Identify which cell holds the provided text, then report its (X, Y) central coordinate. 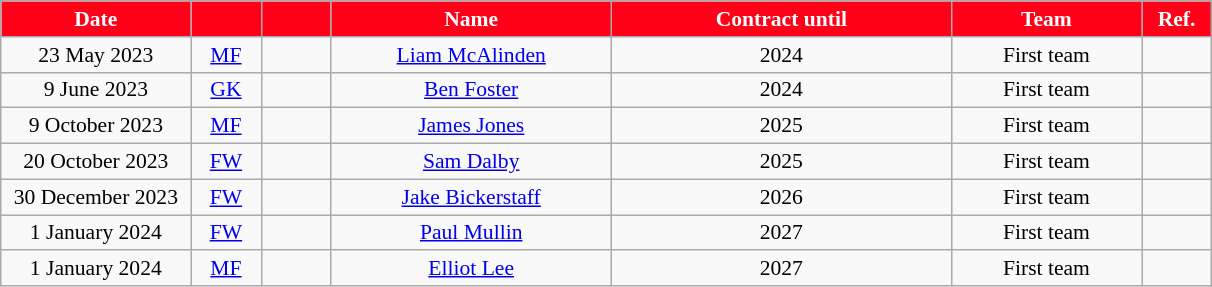
20 October 2023 (96, 162)
23 May 2023 (96, 55)
Team (1046, 19)
Paul Mullin (471, 233)
GK (226, 90)
9 June 2023 (96, 90)
Date (96, 19)
Liam McAlinden (471, 55)
30 December 2023 (96, 197)
2026 (781, 197)
Elliot Lee (471, 269)
James Jones (471, 126)
Jake Bickerstaff (471, 197)
Sam Dalby (471, 162)
9 October 2023 (96, 126)
Contract until (781, 19)
Name (471, 19)
Ref. (1177, 19)
Ben Foster (471, 90)
